Capture the cell that displays the provided text and extract its (X, Y) central coordinate. 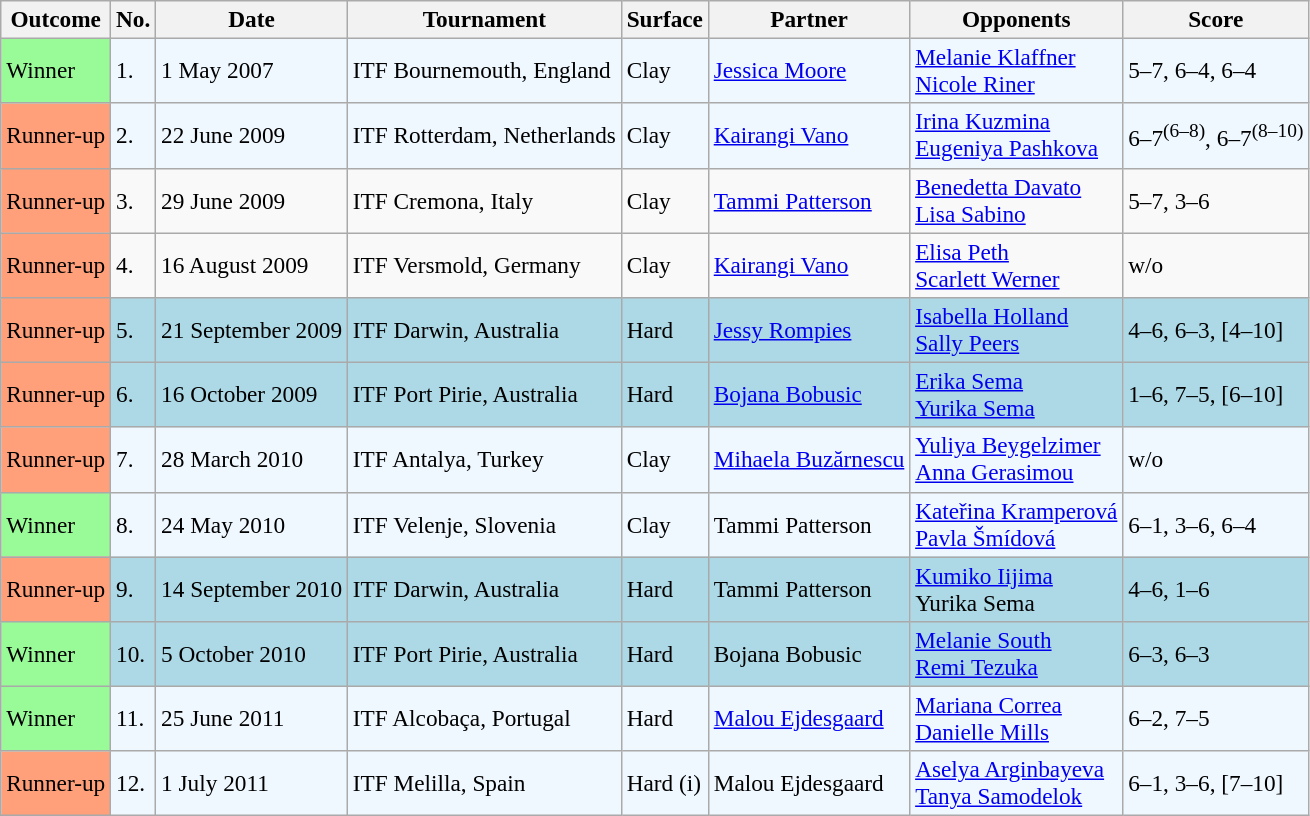
8. (134, 524)
5–7, 3–6 (1216, 200)
1–6, 7–5, [6–10] (1216, 394)
Yuliya Beygelzimer Anna Gerasimou (1016, 460)
Erika Sema Yurika Sema (1016, 394)
1 May 2007 (252, 70)
6–1, 3–6, [7–10] (1216, 784)
Isabella Holland Sally Peers (1016, 330)
6–7(6–8), 6–7(8–10) (1216, 136)
Mihaela Buzărnescu (808, 460)
28 March 2010 (252, 460)
22 June 2009 (252, 136)
1. (134, 70)
12. (134, 784)
Surface (664, 19)
Benedetta Davato Lisa Sabino (1016, 200)
4. (134, 264)
6–1, 3–6, 6–4 (1216, 524)
29 June 2009 (252, 200)
11. (134, 718)
1 July 2011 (252, 784)
Score (1216, 19)
No. (134, 19)
5–7, 6–4, 6–4 (1216, 70)
16 August 2009 (252, 264)
Jessy Rompies (808, 330)
Kumiko Iijima Yurika Sema (1016, 588)
4–6, 1–6 (1216, 588)
2. (134, 136)
Outcome (56, 19)
ITF Antalya, Turkey (484, 460)
10. (134, 654)
21 September 2009 (252, 330)
ITF Rotterdam, Netherlands (484, 136)
6. (134, 394)
Mariana Correa Danielle Mills (1016, 718)
24 May 2010 (252, 524)
Melanie Klaffner Nicole Riner (1016, 70)
6–2, 7–5 (1216, 718)
3. (134, 200)
Date (252, 19)
ITF Alcobaça, Portugal (484, 718)
Tournament (484, 19)
14 September 2010 (252, 588)
Jessica Moore (808, 70)
Partner (808, 19)
ITF Cremona, Italy (484, 200)
Elisa Peth Scarlett Werner (1016, 264)
Melanie South Remi Tezuka (1016, 654)
4–6, 6–3, [4–10] (1216, 330)
7. (134, 460)
25 June 2011 (252, 718)
9. (134, 588)
Opponents (1016, 19)
5 October 2010 (252, 654)
Kateřina Kramperová Pavla Šmídová (1016, 524)
Aselya Arginbayeva Tanya Samodelok (1016, 784)
ITF Bournemouth, England (484, 70)
5. (134, 330)
ITF Velenje, Slovenia (484, 524)
Hard (i) (664, 784)
Irina Kuzmina Eugeniya Pashkova (1016, 136)
6–3, 6–3 (1216, 654)
16 October 2009 (252, 394)
ITF Melilla, Spain (484, 784)
ITF Versmold, Germany (484, 264)
